Detect which cell encompasses the target text, then output its (X, Y) center coordinate. 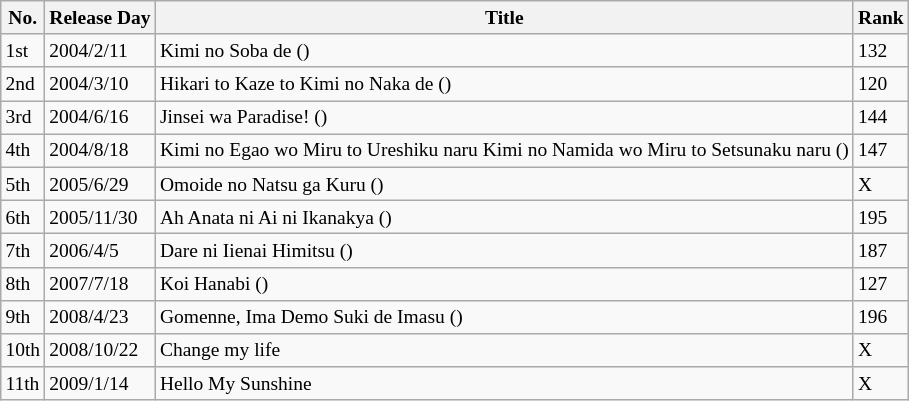
Release Day (100, 18)
2005/6/29 (100, 184)
Hikari to Kaze to Kimi no Naka de () (504, 84)
2008/4/23 (100, 316)
7th (23, 250)
Hello My Sunshine (504, 384)
144 (880, 118)
2nd (23, 84)
2009/1/14 (100, 384)
2004/6/16 (100, 118)
2004/2/11 (100, 50)
2006/4/5 (100, 250)
120 (880, 84)
No. (23, 18)
Rank (880, 18)
132 (880, 50)
Ah Anata ni Ai ni Ikanakya () (504, 216)
Change my life (504, 350)
Kimi no Soba de () (504, 50)
10th (23, 350)
Kimi no Egao wo Miru to Ureshiku naru Kimi no Namida wo Miru to Setsunaku naru () (504, 150)
4th (23, 150)
Gomenne, Ima Demo Suki de Imasu () (504, 316)
187 (880, 250)
Koi Hanabi () (504, 284)
6th (23, 216)
147 (880, 150)
3rd (23, 118)
Omoide no Natsu ga Kuru () (504, 184)
2007/7/18 (100, 284)
2005/11/30 (100, 216)
Jinsei wa Paradise! () (504, 118)
Dare ni Iienai Himitsu () (504, 250)
2008/10/22 (100, 350)
11th (23, 384)
127 (880, 284)
195 (880, 216)
9th (23, 316)
1st (23, 50)
2004/8/18 (100, 150)
Title (504, 18)
196 (880, 316)
5th (23, 184)
2004/3/10 (100, 84)
8th (23, 284)
